From the cell containing the given text, extract its center point as (X, Y) coordinate. 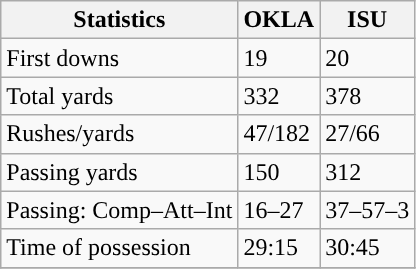
30:45 (368, 248)
27/66 (368, 134)
20 (368, 58)
37–57–3 (368, 210)
47/182 (279, 134)
150 (279, 172)
First downs (120, 58)
Total yards (120, 96)
Passing yards (120, 172)
Rushes/yards (120, 134)
16–27 (279, 210)
Time of possession (120, 248)
312 (368, 172)
19 (279, 58)
Passing: Comp–Att–Int (120, 210)
ISU (368, 20)
378 (368, 96)
Statistics (120, 20)
332 (279, 96)
OKLA (279, 20)
29:15 (279, 248)
